Locate the cell with the specified text and output its (x, y) center coordinate. 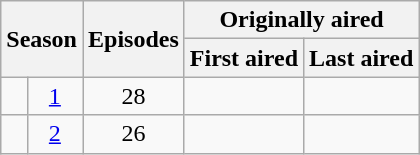
26 (133, 134)
2 (54, 134)
1 (54, 96)
First aired (244, 58)
Last aired (362, 58)
Originally aired (302, 20)
Episodes (133, 39)
28 (133, 96)
Season (42, 39)
